Return [x, y] of the center of cell containing provided text 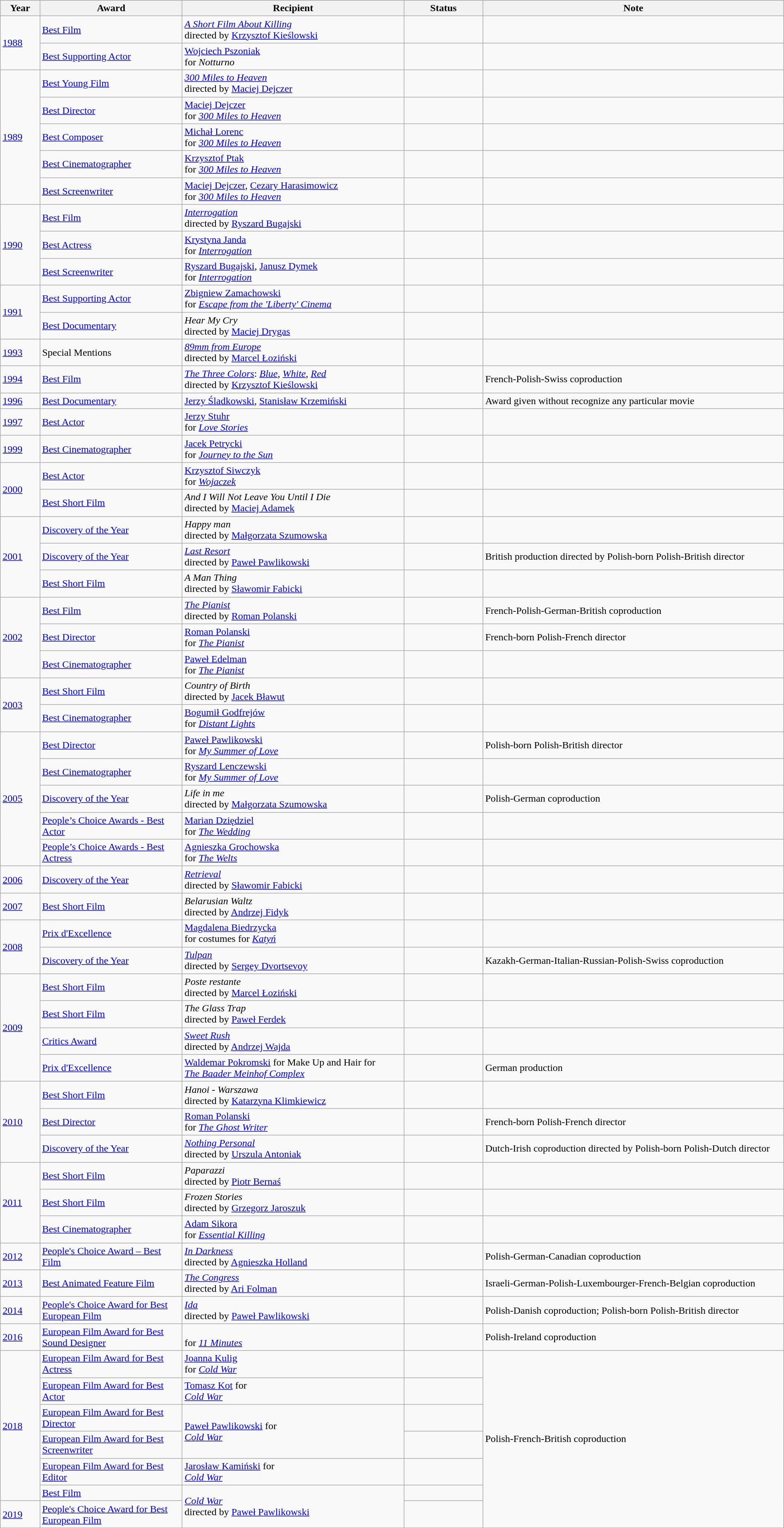
1989 [20, 137]
2012 [20, 1257]
German production [633, 1068]
Award [111, 8]
Polish-German-Canadian coproduction [633, 1257]
2006 [20, 879]
And I Will Not Leave You Until I Die directed by Maciej Adamek [293, 503]
2019 [20, 1514]
89mm from Europe directed by Marcel Łoziński [293, 352]
Zbigniew Zamachowski for Escape from the 'Liberty' Cinema [293, 299]
Kazakh-German-Italian-Russian-Polish-Swiss coproduction [633, 960]
Wojciech Pszoniak for Notturno [293, 56]
2014 [20, 1310]
1991 [20, 312]
2009 [20, 1027]
Nothing Personal directed by Urszula Antoniak [293, 1148]
Year [20, 8]
Best Animated Feature Film [111, 1283]
Sweet Rush directed by Andrzej Wajda [293, 1041]
1988 [20, 43]
Recipient [293, 8]
for 11 Minutes [293, 1337]
Paparazzi directed by Piotr Bernaś [293, 1176]
Jerzy Stuhr for Love Stories [293, 422]
Best Young Film [111, 84]
Best Actress [111, 245]
2007 [20, 907]
The Glass Trap directed by Paweł Ferdek [293, 1014]
Polish-Ireland coproduction [633, 1337]
1990 [20, 245]
1997 [20, 422]
2011 [20, 1203]
Tulpan directed by Sergey Dvortsevoy [293, 960]
Happy man directed by Małgorzata Szumowska [293, 529]
Ryszard Bugajski, Janusz Dymek for Interrogation [293, 271]
Bogumił Godfrejów for Distant Lights [293, 718]
The Congress directed by Ari Folman [293, 1283]
Roman Polanski for The Pianist [293, 637]
Jacek Petrycki for Journey to the Sun [293, 449]
1993 [20, 352]
Tomasz Kot forCold War [293, 1391]
1999 [20, 449]
2002 [20, 637]
Paweł Pawlikowski for Cold War [293, 1431]
British production directed by Polish-born Polish-British director [633, 557]
Agnieszka Grochowska for The Welts [293, 853]
Polish-French-British coproduction [633, 1439]
In Darkness directed by Agnieszka Holland [293, 1257]
Retrieval directed by Sławomir Fabicki [293, 879]
Waldemar Pokromski for Make Up and Hair forThe Baader Meinhof Complex [293, 1068]
European Film Award for Best Screenwriter [111, 1444]
European Film Award for Best Director [111, 1418]
Belarusian Waltz directed by Andrzej Fidyk [293, 907]
Poste restante directed by Marcel Łoziński [293, 987]
2013 [20, 1283]
The Three Colors: Blue, White, Red directed by Krzysztof Kieślowski [293, 380]
European Film Award for Best Actress [111, 1364]
Paweł Pawlikowski for My Summer of Love [293, 745]
Paweł Edelman for The Pianist [293, 664]
2008 [20, 947]
300 Miles to Heaven directed by Maciej Dejczer [293, 84]
The Pianist directed by Roman Polanski [293, 611]
Ida directed by Paweł Pawlikowski [293, 1310]
People's Choice Award – Best Film [111, 1257]
European Film Award for Best Sound Designer [111, 1337]
Interrogation directed by Ryszard Bugajski [293, 218]
2000 [20, 489]
2010 [20, 1122]
Magdalena Biedrzycka for costumes for Katyń [293, 933]
Jerzy Śladkowski, Stanisław Krzemiński [293, 401]
European Film Award for Best Editor [111, 1472]
Polish-born Polish-British director [633, 745]
2001 [20, 557]
Dutch-Irish coproduction directed by Polish-born Polish-Dutch director [633, 1148]
Country of Birth directed by Jacek Bławut [293, 691]
Hanoi - Warszawa directed by Katarzyna Klimkiewicz [293, 1095]
French-Polish-German-British coproduction [633, 611]
People’s Choice Awards - Best Actor [111, 826]
Best Composer [111, 137]
European Film Award for Best Actor [111, 1391]
Polish-German coproduction [633, 799]
Critics Award [111, 1041]
Krystyna Janda for Interrogation [293, 245]
Award given without recognize any particular movie [633, 401]
Note [633, 8]
Life in me directed by Małgorzata Szumowska [293, 799]
Cold War directed by Paweł Pawlikowski [293, 1506]
Maciej Dejczer for 300 Miles to Heaven [293, 110]
Maciej Dejczer, Cezary Harasimowicz for 300 Miles to Heaven [293, 191]
Frozen Stories directed by Grzegorz Jaroszuk [293, 1203]
Michał Lorenc for 300 Miles to Heaven [293, 137]
Ryszard Lenczewski for My Summer of Love [293, 772]
2018 [20, 1425]
Marian Dziędziel for The Wedding [293, 826]
French-Polish-Swiss coproduction [633, 380]
Special Mentions [111, 352]
Israeli-German-Polish-Luxembourger-French-Belgian coproduction [633, 1283]
1994 [20, 380]
Polish-Danish coproduction; Polish-born Polish-British director [633, 1310]
A Man Thing directed by Sławomir Fabicki [293, 583]
2016 [20, 1337]
Last Resort directed by Paweł Pawlikowski [293, 557]
Status [443, 8]
Jarosław Kamiński forCold War [293, 1472]
Hear My Cry directed by Maciej Drygas [293, 325]
2005 [20, 798]
People’s Choice Awards - Best Actress [111, 853]
Joanna Kuligfor Cold War [293, 1364]
Roman Polanski for The Ghost Writer [293, 1122]
Adam Sikora for Essential Killing [293, 1229]
2003 [20, 704]
Krzysztof Ptak for 300 Miles to Heaven [293, 164]
Krzysztof Siwczyk for Wojaczek [293, 476]
1996 [20, 401]
A Short Film About Killing directed by Krzysztof Kieślowski [293, 30]
